Return the (X, Y) coordinate for the center point of the cell that contains the specified text.  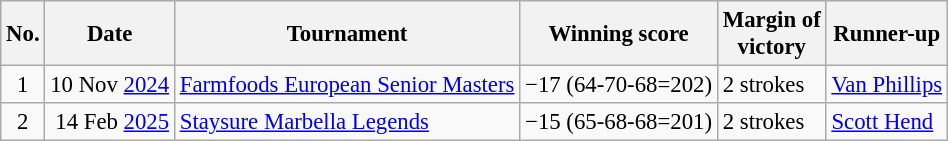
Farmfoods European Senior Masters (346, 85)
Runner-up (886, 34)
−15 (65-68-68=201) (619, 122)
No. (23, 34)
Scott Hend (886, 122)
1 (23, 85)
Winning score (619, 34)
Tournament (346, 34)
Margin ofvictory (772, 34)
14 Feb 2025 (110, 122)
Staysure Marbella Legends (346, 122)
Van Phillips (886, 85)
−17 (64-70-68=202) (619, 85)
2 (23, 122)
10 Nov 2024 (110, 85)
Date (110, 34)
